Determine the (X, Y) coordinate at the center of the cell enclosing the given text.  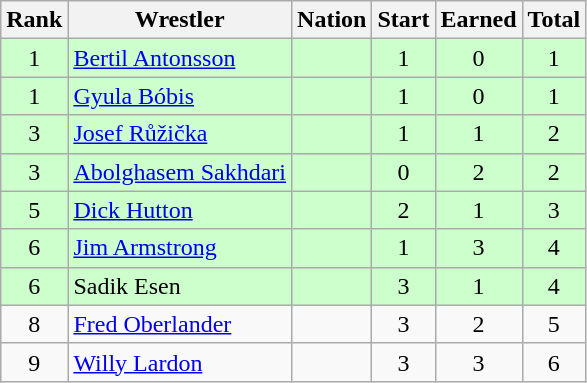
Jim Armstrong (180, 248)
9 (34, 362)
Nation (332, 20)
Start (404, 20)
Earned (478, 20)
Fred Oberlander (180, 324)
Willy Lardon (180, 362)
8 (34, 324)
Sadik Esen (180, 286)
Abolghasem Sakhdari (180, 172)
Bertil Antonsson (180, 58)
Total (554, 20)
Rank (34, 20)
Josef Růžička (180, 134)
Gyula Bóbis (180, 96)
Dick Hutton (180, 210)
Wrestler (180, 20)
